Return [X, Y] of the center of cell containing provided text 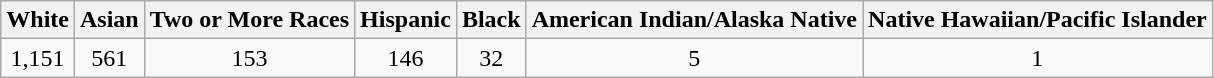
153 [249, 58]
Hispanic [406, 20]
32 [491, 58]
5 [694, 58]
Two or More Races [249, 20]
White [38, 20]
561 [109, 58]
Asian [109, 20]
1,151 [38, 58]
American Indian/Alaska Native [694, 20]
Native Hawaiian/Pacific Islander [1038, 20]
146 [406, 58]
Black [491, 20]
1 [1038, 58]
